Return the [X, Y] coordinate for the center point of the cell that contains the specified text.  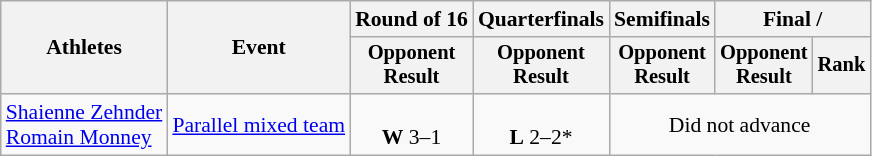
Did not advance [740, 124]
W 3–1 [412, 124]
Final / [792, 19]
Athletes [84, 48]
Parallel mixed team [258, 124]
Shaienne ZehnderRomain Monney [84, 124]
Round of 16 [412, 19]
L 2–2* [541, 124]
Rank [842, 66]
Event [258, 48]
Semifinals [662, 19]
Quarterfinals [541, 19]
